Identify which cell holds the provided text, then report its [X, Y] central coordinate. 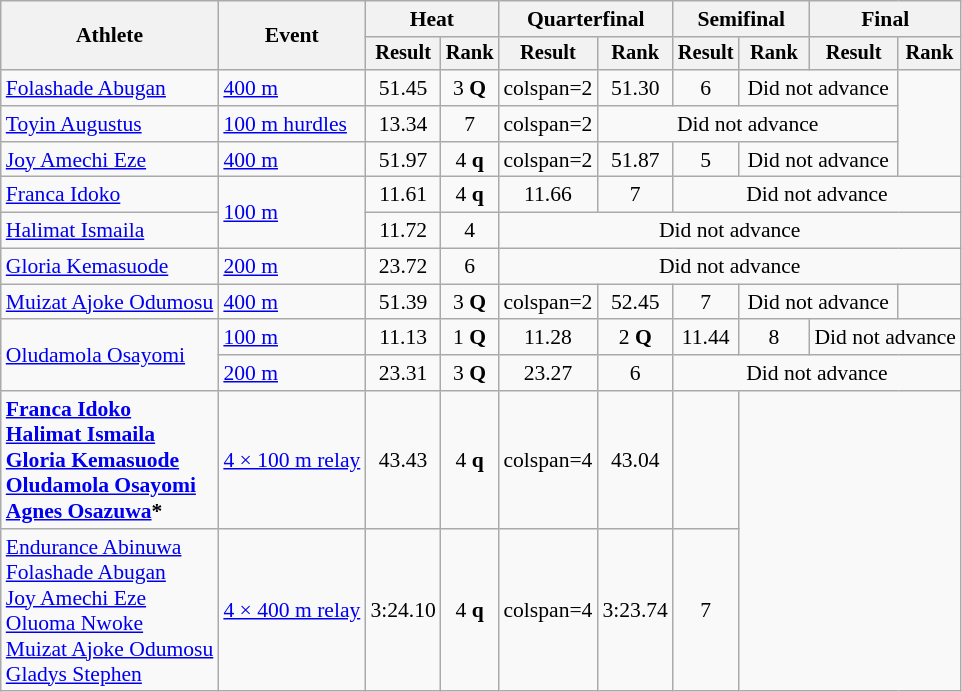
Folashade Abugan [110, 88]
3:24.10 [402, 610]
Oludamola Osayomi [110, 356]
Franca Idoko [110, 195]
Franca IdokoHalimat IsmailaGloria KemasuodeOludamola OsayomiAgnes Osazuwa* [110, 460]
100 m hurdles [292, 124]
1 Q [470, 338]
13.34 [402, 124]
Heat [432, 19]
51.30 [634, 88]
11.61 [402, 195]
11.72 [402, 231]
51.97 [402, 160]
Semifinal [741, 19]
8 [774, 338]
11.28 [548, 338]
5 [706, 160]
Quarterfinal [586, 19]
Athlete [110, 36]
11.44 [706, 338]
51.39 [402, 302]
4 × 400 m relay [292, 610]
11.13 [402, 338]
43.04 [634, 460]
Joy Amechi Eze [110, 160]
Event [292, 36]
3:23.74 [634, 610]
Gloria Kemasuode [110, 267]
23.27 [548, 373]
52.45 [634, 302]
Toyin Augustus [110, 124]
2 Q [634, 338]
4 [470, 231]
43.43 [402, 460]
51.87 [634, 160]
23.72 [402, 267]
Muizat Ajoke Odumosu [110, 302]
Final [885, 19]
23.31 [402, 373]
11.66 [548, 195]
4 × 100 m relay [292, 460]
Halimat Ismaila [110, 231]
51.45 [402, 88]
Endurance AbinuwaFolashade AbuganJoy Amechi EzeOluoma NwokeMuizat Ajoke OdumosuGladys Stephen [110, 610]
